Scan for the cell matching the given text and deliver its (X, Y) coordinate at center. 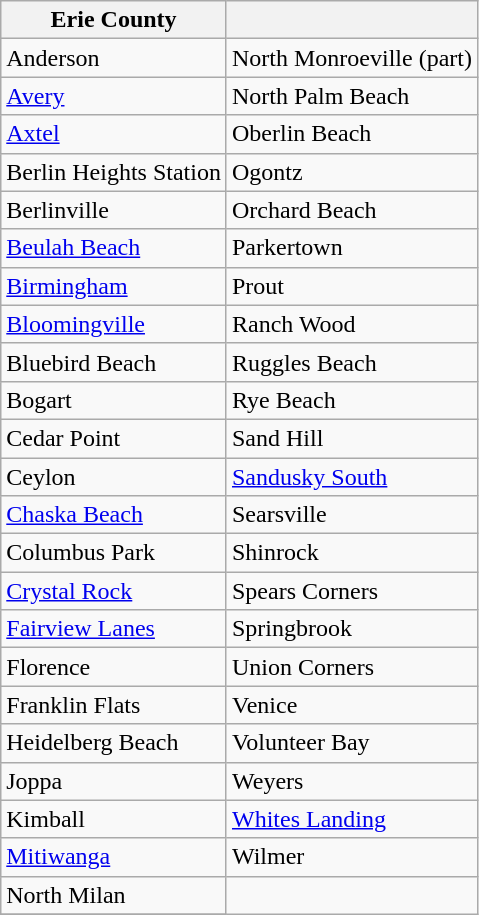
Ceylon (114, 477)
Sandusky South (352, 477)
Prout (352, 286)
Joppa (114, 781)
Mitiwanga (114, 857)
Axtel (114, 134)
Florence (114, 667)
Cedar Point (114, 438)
Whites Landing (352, 819)
Erie County (114, 20)
Ogontz (352, 172)
Berlin Heights Station (114, 172)
North Monroeville (part) (352, 58)
North Palm Beach (352, 96)
Orchard Beach (352, 210)
Wilmer (352, 857)
Weyers (352, 781)
Springbrook (352, 629)
Avery (114, 96)
Searsville (352, 515)
Kimball (114, 819)
Shinrock (352, 553)
Crystal Rock (114, 591)
Bluebird Beach (114, 362)
Birmingham (114, 286)
Franklin Flats (114, 705)
Fairview Lanes (114, 629)
Volunteer Bay (352, 743)
Columbus Park (114, 553)
Chaska Beach (114, 515)
Ranch Wood (352, 324)
Bloomingville (114, 324)
Oberlin Beach (352, 134)
Union Corners (352, 667)
Sand Hill (352, 438)
Bogart (114, 400)
Venice (352, 705)
Berlinville (114, 210)
Anderson (114, 58)
Parkertown (352, 248)
Heidelberg Beach (114, 743)
Rye Beach (352, 400)
Beulah Beach (114, 248)
Ruggles Beach (352, 362)
North Milan (114, 895)
Spears Corners (352, 591)
